From the cell containing the given text, extract its center point as [x, y] coordinate. 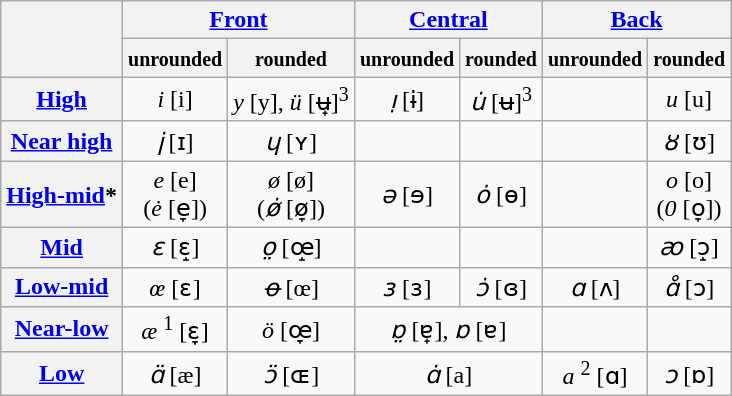
ɑ̊ [ɔ] [690, 287]
ö [œ̞] [292, 330]
u̇ [ʉ]3 [502, 100]
ɔ̇ [ɞ] [502, 287]
Back [636, 20]
ɔ̈ [ɶ] [292, 374]
ɜ [ɜ] [406, 287]
ı̣ [ɨ] [406, 100]
Near-low [62, 330]
ȯ [ɵ] [502, 194]
ɑ̈ [æ] [176, 374]
ꞁ̇ [ɪ] [176, 141]
Front [239, 20]
y [y], ü [ʉ̟]3 [292, 100]
Near high [62, 141]
o̤ [œ̝] [292, 248]
Mid [62, 248]
ɛ [ɛ̝] [176, 248]
i [i] [176, 100]
High [62, 100]
u [u] [690, 100]
Low-mid [62, 287]
ɒ̤ [ɐ̟], ɒ [ɐ] [448, 330]
ꝋ [œ] [292, 287]
Low [62, 374]
e [e] (ė [e̞]) [176, 194]
œ [ɛ] [176, 287]
ɥ [ʏ] [292, 141]
Central [448, 20]
ɑ̇ [a] [448, 374]
ȣ [ʊ] [690, 141]
ɑ [ʌ] [594, 287]
ɔ [ɒ] [690, 374]
æ 1 [ɛ̞] [176, 330]
High-mid* [62, 194]
ꜵ [ɔ̝] [690, 248]
ø [ø] (ø̇ [ø̞]) [292, 194]
a 2 [ɑ] [594, 374]
ə [ɘ] [406, 194]
o [o] (0 [o̞]) [690, 194]
